Locate the cell with the specified text and output its (x, y) center coordinate. 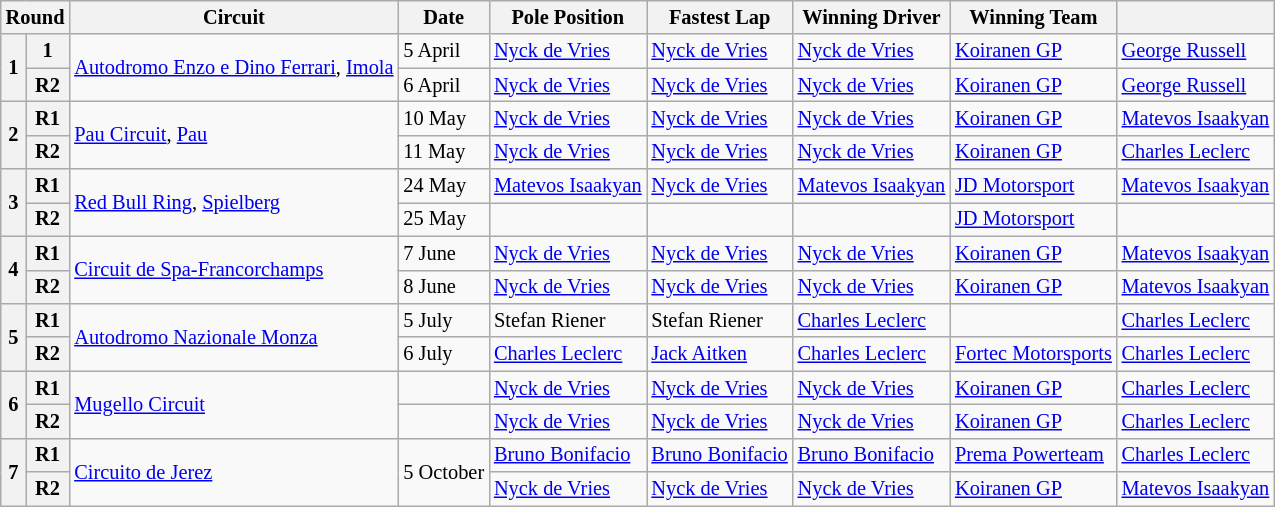
Winning Team (1034, 17)
10 May (444, 118)
Mugello Circuit (234, 404)
Prema Powerteam (1034, 455)
8 June (444, 287)
6 (14, 404)
5 July (444, 320)
Autodromo Nazionale Monza (234, 336)
Pau Circuit, Pau (234, 134)
5 October (444, 472)
2 (14, 134)
Circuit (234, 17)
Red Bull Ring, Spielberg (234, 202)
Circuit de Spa-Francorchamps (234, 270)
Circuito de Jerez (234, 472)
Date (444, 17)
Fastest Lap (719, 17)
7 June (444, 253)
11 May (444, 152)
3 (14, 202)
Winning Driver (872, 17)
5 April (444, 51)
24 May (444, 186)
Jack Aitken (719, 354)
Round (36, 17)
4 (14, 270)
6 July (444, 354)
5 (14, 336)
7 (14, 472)
Fortec Motorsports (1034, 354)
25 May (444, 219)
Autodromo Enzo e Dino Ferrari, Imola (234, 68)
6 April (444, 85)
Pole Position (568, 17)
